Extract the [X, Y] coordinate from the center of the cell holding the provided text.  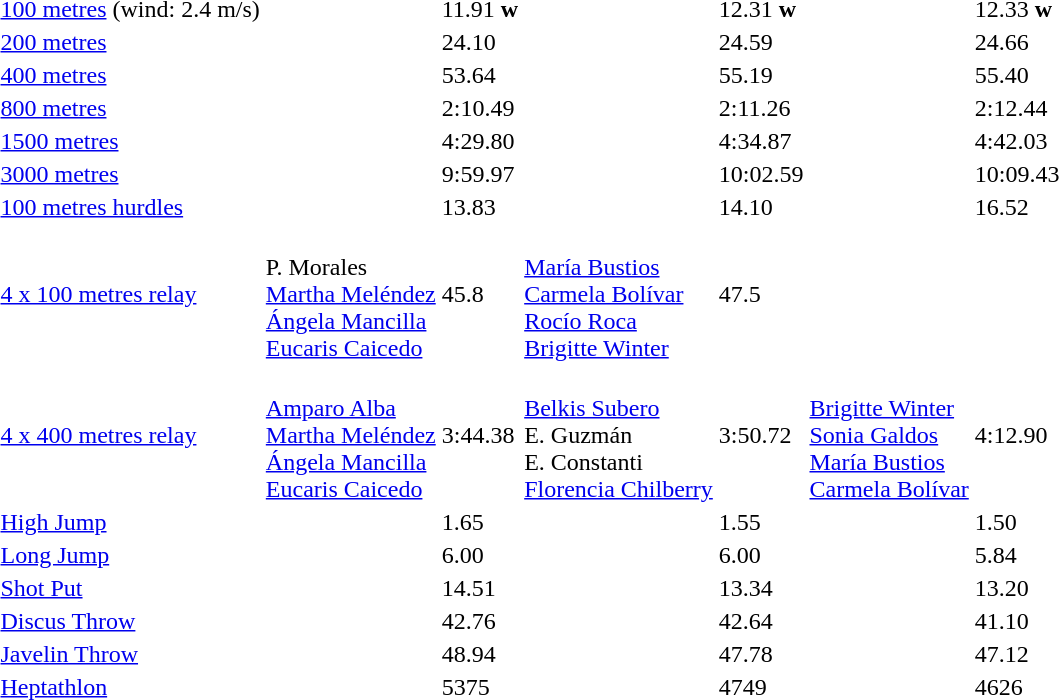
24.59 [761, 42]
48.94 [480, 654]
45.8 [480, 294]
Belkis SuberoE. GuzmánE. ConstantiFlorencia Chilberry [619, 435]
47.5 [761, 294]
9:59.97 [480, 174]
42.64 [761, 621]
3:50.72 [761, 435]
13.83 [480, 207]
14.51 [480, 588]
13.34 [761, 588]
Amparo AlbaMartha MeléndezÁngela MancillaEucaris Caicedo [350, 435]
P. MoralesMartha MeléndezÁngela MancillaEucaris Caicedo [350, 294]
10:02.59 [761, 174]
4:34.87 [761, 141]
42.76 [480, 621]
24.10 [480, 42]
1.65 [480, 522]
4:29.80 [480, 141]
53.64 [480, 75]
María BustiosCarmela BolívarRocío RocaBrigitte Winter [619, 294]
14.10 [761, 207]
47.78 [761, 654]
1.55 [761, 522]
Brigitte WinterSonia GaldosMaría BustiosCarmela Bolívar [889, 435]
3:44.38 [480, 435]
55.19 [761, 75]
2:10.49 [480, 108]
2:11.26 [761, 108]
